Determine the [X, Y] coordinate at the center of the cell enclosing the given text.  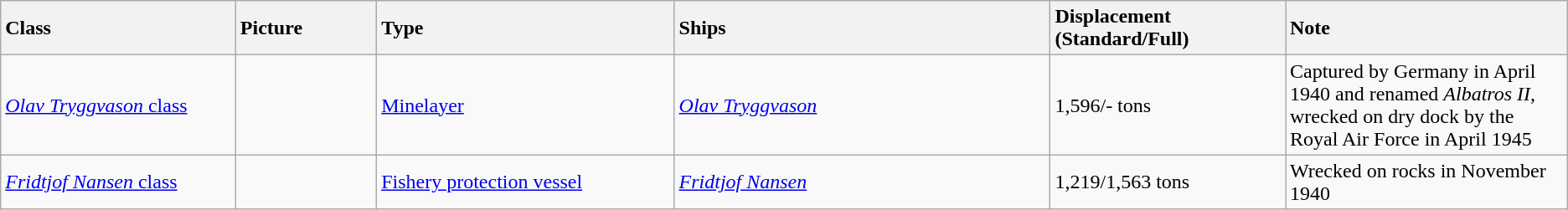
Displacement (Standard/Full) [1168, 28]
Note [1426, 28]
1,596/- tons [1168, 105]
Fridtjof Nansen class [119, 182]
Olav Tryggvason class [119, 105]
Type [526, 28]
Minelayer [526, 105]
Ships [863, 28]
Olav Tryggvason [863, 105]
Class [119, 28]
Wrecked on rocks in November 1940 [1426, 182]
1,219/1,563 tons [1168, 182]
Captured by Germany in April 1940 and renamed Albatros II, wrecked on dry dock by the Royal Air Force in April 1945 [1426, 105]
Picture [306, 28]
Fishery protection vessel [526, 182]
Fridtjof Nansen [863, 182]
